Locate the cell with the specified text and output its (X, Y) center coordinate. 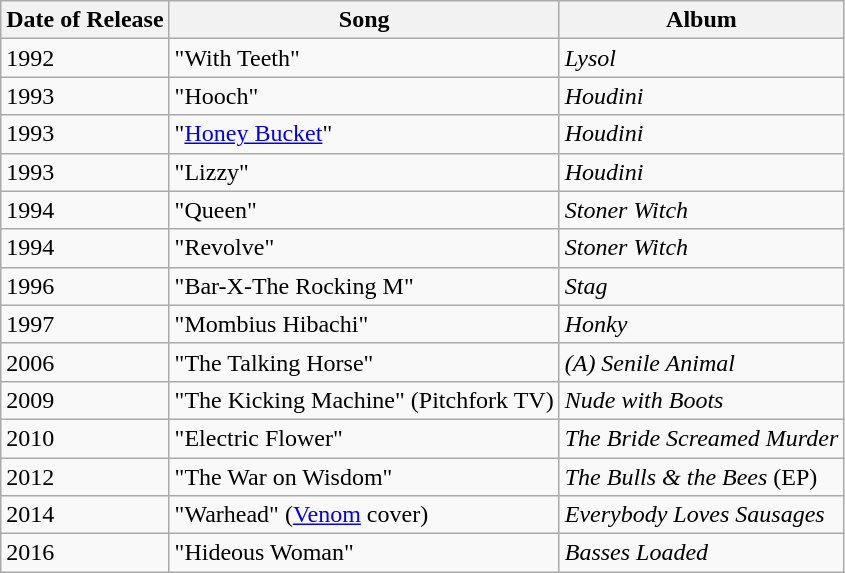
"The Talking Horse" (364, 362)
Basses Loaded (702, 553)
1992 (85, 58)
2012 (85, 477)
The Bride Screamed Murder (702, 438)
"Lizzy" (364, 172)
Nude with Boots (702, 400)
"The Kicking Machine" (Pitchfork TV) (364, 400)
"Electric Flower" (364, 438)
2009 (85, 400)
"Bar-X-The Rocking M" (364, 286)
"Revolve" (364, 248)
2010 (85, 438)
1996 (85, 286)
"Honey Bucket" (364, 134)
"Hooch" (364, 96)
Honky (702, 324)
The Bulls & the Bees (EP) (702, 477)
"Warhead" (Venom cover) (364, 515)
Everybody Loves Sausages (702, 515)
"Queen" (364, 210)
Lysol (702, 58)
"With Teeth" (364, 58)
Date of Release (85, 20)
2014 (85, 515)
(A) Senile Animal (702, 362)
2016 (85, 553)
Album (702, 20)
"Mombius Hibachi" (364, 324)
"The War on Wisdom" (364, 477)
1997 (85, 324)
Stag (702, 286)
Song (364, 20)
2006 (85, 362)
"Hideous Woman" (364, 553)
